Return the [X, Y] coordinate for the center point of the cell that contains the specified text.  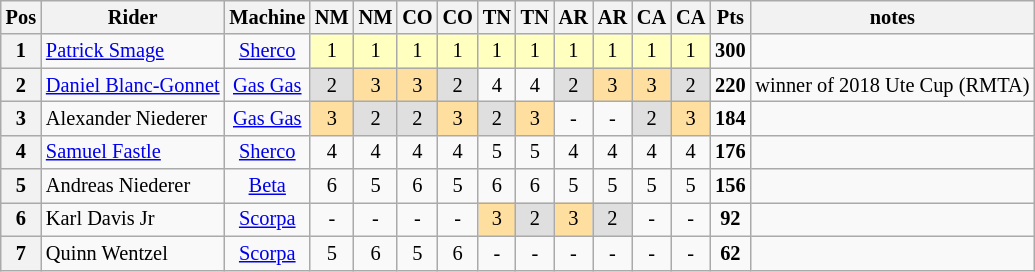
Beta [267, 186]
Karl Davis Jr [132, 219]
winner of 2018 Ute Cup (RMTA) [892, 85]
Rider [132, 17]
300 [730, 51]
Pts [730, 17]
Patrick Smage [132, 51]
156 [730, 186]
62 [730, 253]
Alexander Niederer [132, 118]
notes [892, 17]
176 [730, 152]
Andreas Niederer [132, 186]
Daniel Blanc-Gonnet [132, 85]
184 [730, 118]
92 [730, 219]
Pos [21, 17]
7 [21, 253]
220 [730, 85]
Quinn Wentzel [132, 253]
Machine [267, 17]
Samuel Fastle [132, 152]
